Identify which cell holds the provided text, then report its (x, y) central coordinate. 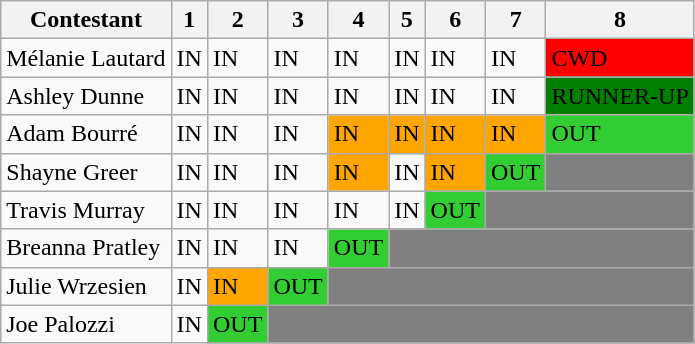
Travis Murray (86, 210)
Mélanie Lautard (86, 58)
3 (298, 20)
8 (620, 20)
7 (515, 20)
CWD (620, 58)
4 (358, 20)
Adam Bourré (86, 134)
RUNNER-UP (620, 96)
6 (455, 20)
1 (189, 20)
Shayne Greer (86, 172)
Joe Palozzi (86, 324)
5 (407, 20)
2 (237, 20)
Contestant (86, 20)
Breanna Pratley (86, 248)
Ashley Dunne (86, 96)
Julie Wrzesien (86, 286)
